Find where the given text appears and provide that cell's center as (X, Y) coordinate. 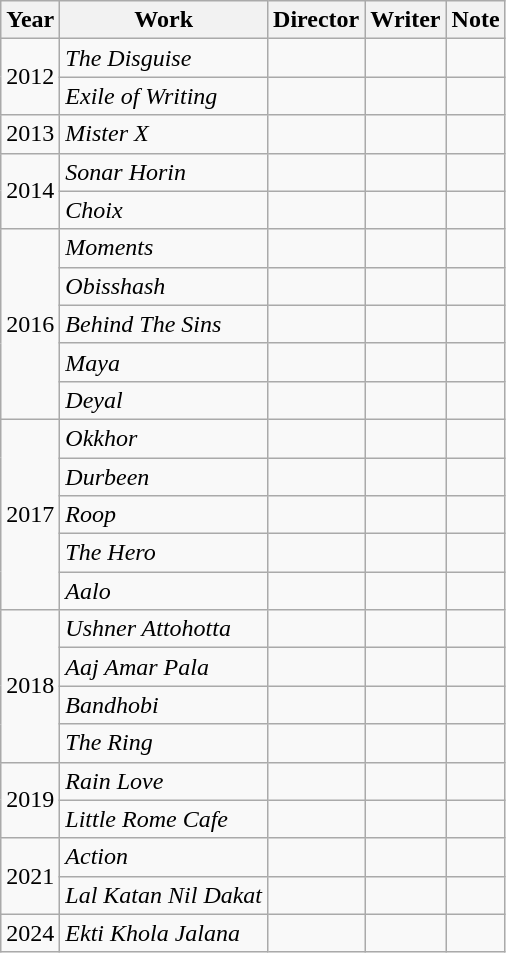
Writer (406, 20)
Behind The Sins (164, 324)
Little Rome Cafe (164, 819)
2016 (30, 324)
The Hero (164, 553)
Action (164, 857)
Roop (164, 515)
Note (476, 20)
2017 (30, 514)
Aaj Amar Pala (164, 667)
2012 (30, 77)
Mister X (164, 134)
2014 (30, 191)
The Ring (164, 743)
Ekti Khola Jalana (164, 933)
Director (316, 20)
The Disguise (164, 58)
Year (30, 20)
Okkhor (164, 438)
Obisshash (164, 286)
Rain Love (164, 781)
Bandhobi (164, 705)
Moments (164, 248)
Sonar Horin (164, 172)
Exile of Writing (164, 96)
2019 (30, 800)
2021 (30, 876)
Aalo (164, 591)
Choix (164, 210)
Lal Katan Nil Dakat (164, 895)
2013 (30, 134)
Ushner Attohotta (164, 629)
Maya (164, 362)
Durbeen (164, 477)
2024 (30, 933)
2018 (30, 686)
Deyal (164, 400)
Work (164, 20)
